Locate the cell with the specified text and output its (X, Y) center coordinate. 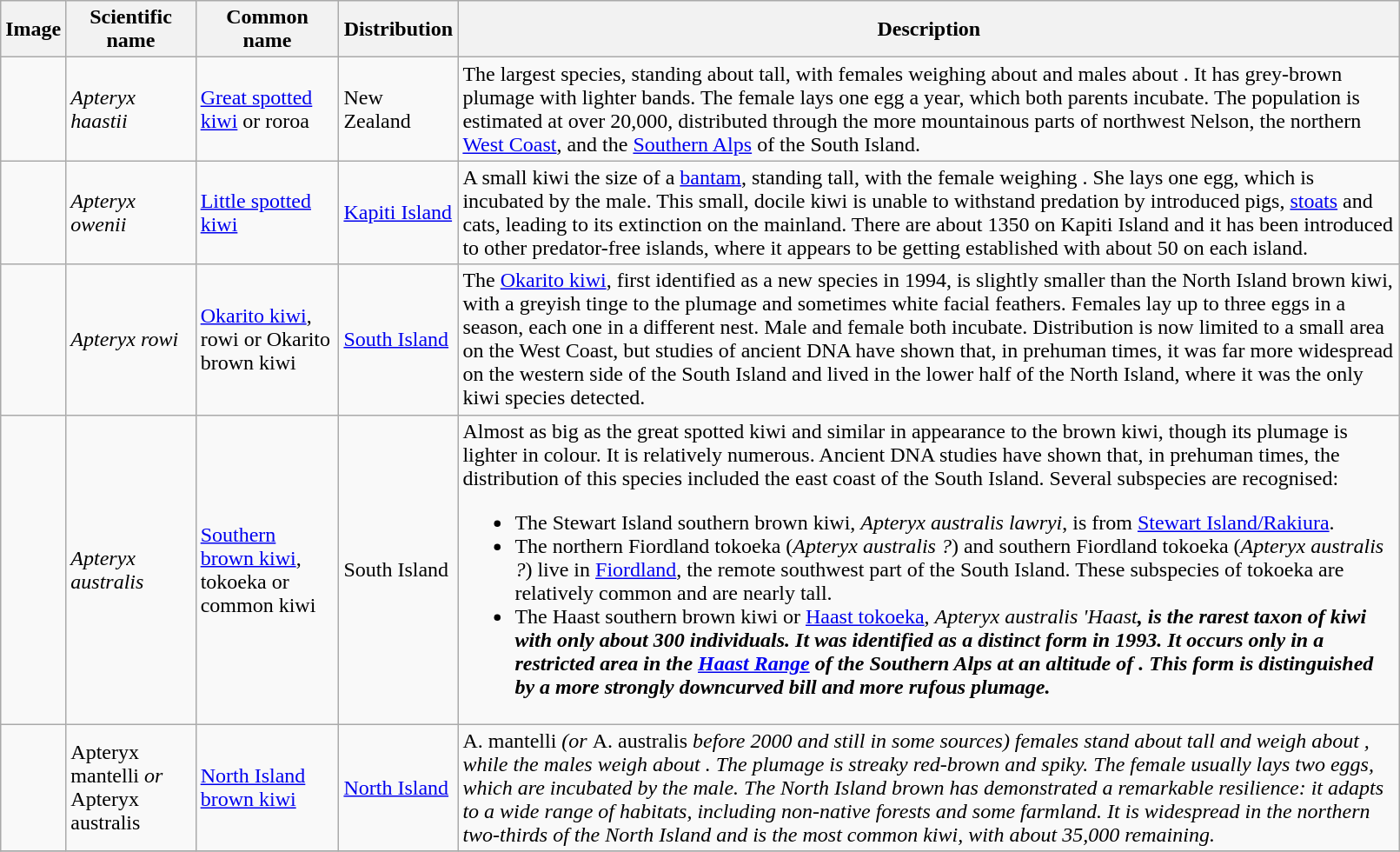
Description (929, 30)
Apteryx mantelli or Apteryx australis (130, 788)
Apteryx owenii (130, 212)
Common name (268, 30)
Southern brown kiwi, tokoeka or common kiwi (268, 569)
Scientific name (130, 30)
Apteryx australis (130, 569)
Little spotted kiwi (268, 212)
Image (33, 30)
Distribution (398, 30)
Okarito kiwi, rowi or Okarito brown kiwi (268, 339)
Apteryx haastii (130, 110)
Apteryx rowi (130, 339)
North Island brown kiwi (268, 788)
North Island (398, 788)
Kapiti Island (398, 212)
New Zealand (398, 110)
Great spotted kiwi or roroa (268, 110)
